Search for the cell housing the specified text and yield its [x, y] center coordinate. 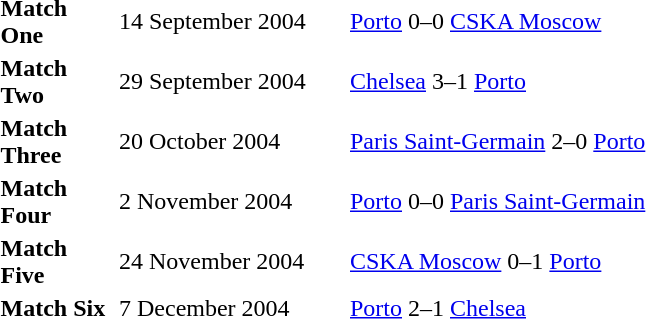
2 November 2004 [232, 202]
29 September 2004 [232, 82]
20 October 2004 [232, 142]
24 November 2004 [232, 262]
